Determine the [X, Y] coordinate at the center of the cell enclosing the given text.  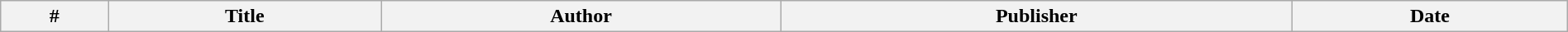
Title [245, 16]
Author [581, 16]
# [55, 16]
Date [1431, 16]
Publisher [1036, 16]
